Return [x, y] of the center of cell containing provided text 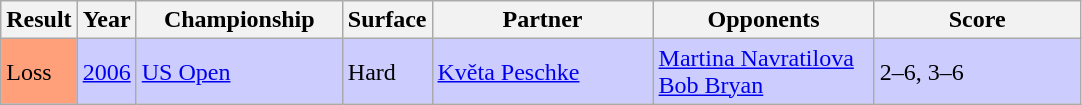
2–6, 3–6 [977, 72]
Result [39, 20]
Opponents [764, 20]
Partner [542, 20]
Martina Navratilova Bob Bryan [764, 72]
Květa Peschke [542, 72]
Score [977, 20]
Year [106, 20]
US Open [239, 72]
Championship [239, 20]
2006 [106, 72]
Hard [387, 72]
Surface [387, 20]
Loss [39, 72]
